Capture the cell that displays the provided text and extract its (X, Y) central coordinate. 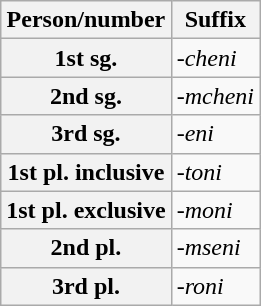
-cheni (215, 58)
1st pl. inclusive (86, 172)
3rd pl. (86, 286)
-toni (215, 172)
1st pl. exclusive (86, 210)
-mcheni (215, 96)
Person/number (86, 20)
-moni (215, 210)
-eni (215, 134)
2nd pl. (86, 248)
-mseni (215, 248)
Suffix (215, 20)
-roni (215, 286)
1st sg. (86, 58)
3rd sg. (86, 134)
2nd sg. (86, 96)
